Provide the [x, y] coordinate of the cell's center where the given text is located.  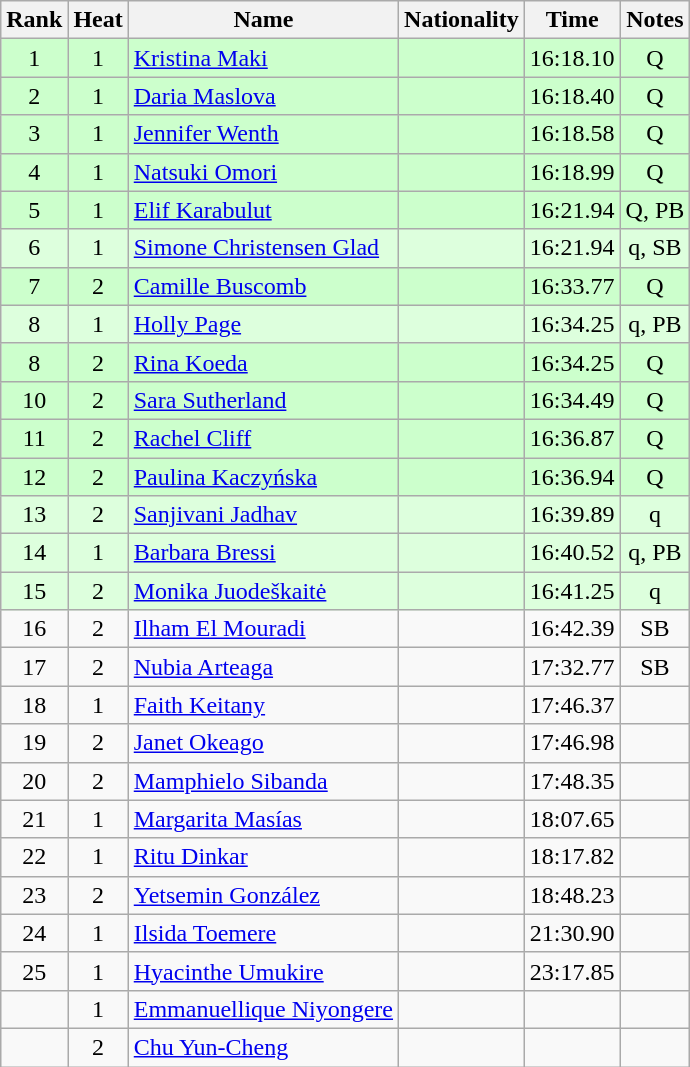
16 [34, 629]
16:40.52 [572, 553]
Nubia Arteaga [263, 667]
Notes [655, 20]
Margarita Masías [263, 819]
Time [572, 20]
18 [34, 705]
Chu Yun-Cheng [263, 1047]
Name [263, 20]
11 [34, 438]
Heat [98, 20]
16:18.40 [572, 96]
Nationality [462, 20]
Jennifer Wenth [263, 134]
Yetsemin González [263, 895]
18:17.82 [572, 857]
Rina Koeda [263, 362]
Paulina Kaczyńska [263, 477]
22 [34, 857]
Holly Page [263, 324]
18:07.65 [572, 819]
Faith Keitany [263, 705]
21 [34, 819]
17:32.77 [572, 667]
Elif Karabulut [263, 210]
4 [34, 172]
5 [34, 210]
17:46.98 [572, 743]
19 [34, 743]
16:39.89 [572, 515]
16:18.99 [572, 172]
16:36.94 [572, 477]
17:48.35 [572, 781]
23 [34, 895]
Ritu Dinkar [263, 857]
Sanjivani Jadhav [263, 515]
18:48.23 [572, 895]
16:18.10 [572, 58]
Camille Buscomb [263, 286]
24 [34, 933]
3 [34, 134]
Monika Juodeškaitė [263, 591]
10 [34, 400]
Rank [34, 20]
16:34.49 [572, 400]
Sara Sutherland [263, 400]
14 [34, 553]
Barbara Bressi [263, 553]
7 [34, 286]
Janet Okeago [263, 743]
17:46.37 [572, 705]
Rachel Cliff [263, 438]
15 [34, 591]
Hyacinthe Umukire [263, 971]
25 [34, 971]
16:36.87 [572, 438]
Q, PB [655, 210]
16:18.58 [572, 134]
Simone Christensen Glad [263, 248]
17 [34, 667]
Mamphielo Sibanda [263, 781]
Natsuki Omori [263, 172]
16:41.25 [572, 591]
Ilham El Mouradi [263, 629]
Emmanuellique Niyongere [263, 1009]
Ilsida Toemere [263, 933]
Kristina Maki [263, 58]
13 [34, 515]
16:42.39 [572, 629]
23:17.85 [572, 971]
21:30.90 [572, 933]
20 [34, 781]
Daria Maslova [263, 96]
12 [34, 477]
16:33.77 [572, 286]
q, SB [655, 248]
6 [34, 248]
